Return (x, y) of the center of cell containing provided text 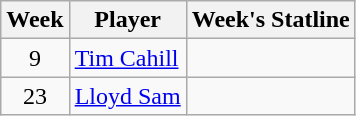
Tim Cahill (128, 58)
Player (128, 20)
23 (35, 96)
Week's Statline (270, 20)
Week (35, 20)
Lloyd Sam (128, 96)
9 (35, 58)
